Search for the cell housing the specified text and yield its (x, y) center coordinate. 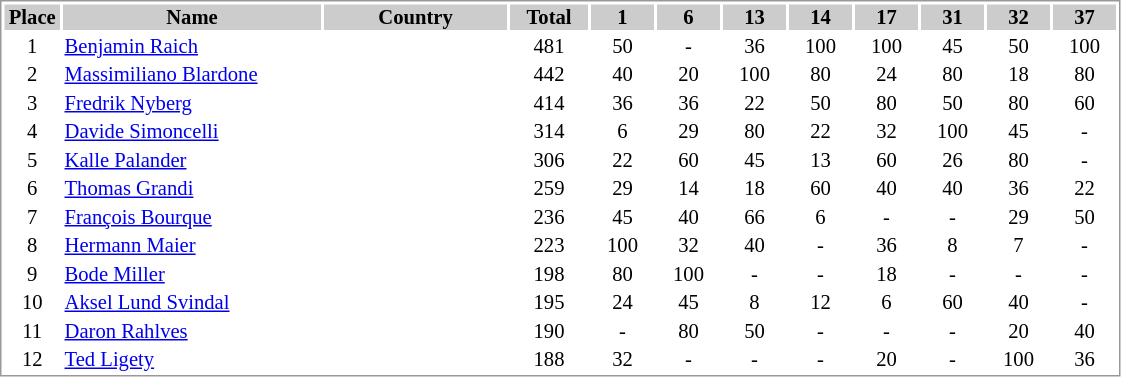
66 (754, 217)
10 (32, 303)
314 (549, 131)
Country (416, 17)
Ted Ligety (192, 359)
198 (549, 274)
Place (32, 17)
Massimiliano Blardone (192, 75)
236 (549, 217)
37 (1084, 17)
442 (549, 75)
17 (886, 17)
Aksel Lund Svindal (192, 303)
Hermann Maier (192, 245)
26 (952, 160)
9 (32, 274)
2 (32, 75)
306 (549, 160)
Benjamin Raich (192, 46)
Bode Miller (192, 274)
Fredrik Nyberg (192, 103)
188 (549, 359)
195 (549, 303)
Daron Rahlves (192, 331)
223 (549, 245)
3 (32, 103)
4 (32, 131)
Total (549, 17)
Name (192, 17)
481 (549, 46)
190 (549, 331)
11 (32, 331)
Kalle Palander (192, 160)
Thomas Grandi (192, 189)
5 (32, 160)
31 (952, 17)
Davide Simoncelli (192, 131)
414 (549, 103)
259 (549, 189)
François Bourque (192, 217)
